Scan for the cell matching the given text and deliver its (x, y) coordinate at center. 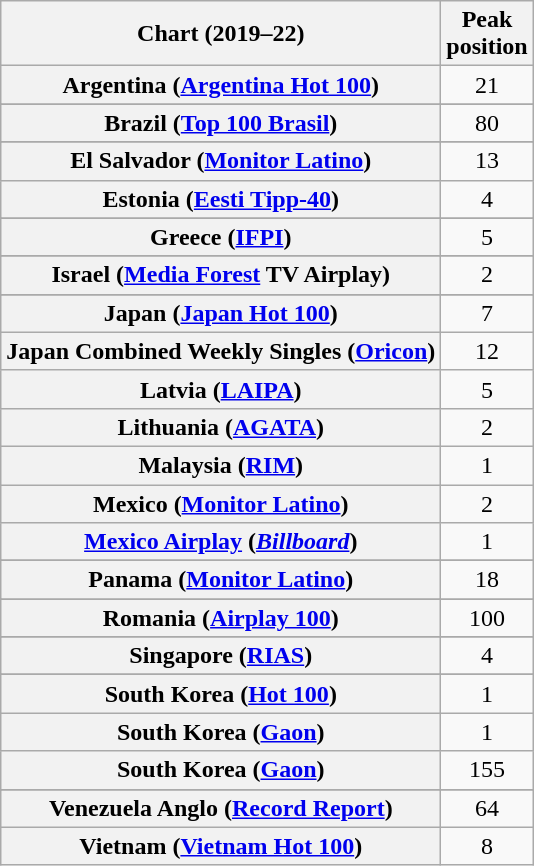
12 (487, 351)
100 (487, 618)
80 (487, 123)
Japan Combined Weekly Singles (Oricon) (221, 351)
18 (487, 580)
El Salvador (Monitor Latino) (221, 161)
Latvia (LAIPA) (221, 389)
Singapore (RIAS) (221, 656)
Romania (Airplay 100) (221, 618)
Lithuania (AGATA) (221, 427)
Panama (Monitor Latino) (221, 580)
Japan (Japan Hot 100) (221, 313)
Chart (2019–22) (221, 34)
7 (487, 313)
Estonia (Eesti Tipp-40) (221, 199)
Mexico (Monitor Latino) (221, 503)
Greece (IFPI) (221, 237)
Israel (Media Forest TV Airplay) (221, 275)
Brazil (Top 100 Brasil) (221, 123)
Malaysia (RIM) (221, 465)
South Korea (Hot 100) (221, 694)
155 (487, 770)
Vietnam (Vietnam Hot 100) (221, 846)
Peakposition (487, 34)
Argentina (Argentina Hot 100) (221, 85)
64 (487, 808)
Venezuela Anglo (Record Report) (221, 808)
Mexico Airplay (Billboard) (221, 542)
21 (487, 85)
13 (487, 161)
8 (487, 846)
